Provide the [x, y] coordinate of the cell's center where the given text is located.  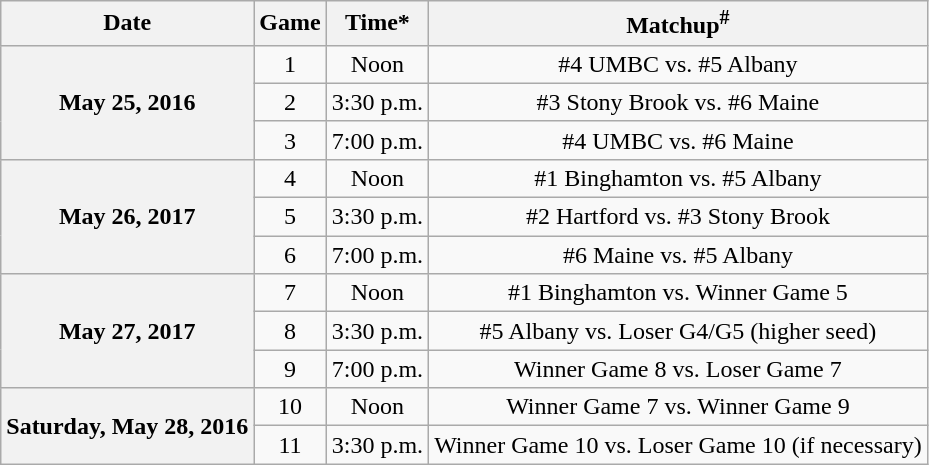
Game [290, 24]
1 [290, 64]
Saturday, May 28, 2016 [128, 426]
4 [290, 178]
Matchup# [678, 24]
10 [290, 407]
#5 Albany vs. Loser G4/G5 (higher seed) [678, 331]
#4 UMBC vs. #6 Maine [678, 140]
#6 Maine vs. #5 Albany [678, 255]
Time* [377, 24]
3 [290, 140]
9 [290, 369]
11 [290, 445]
2 [290, 102]
7 [290, 293]
#2 Hartford vs. #3 Stony Brook [678, 217]
Winner Game 7 vs. Winner Game 9 [678, 407]
Date [128, 24]
Winner Game 8 vs. Loser Game 7 [678, 369]
#1 Binghamton vs. #5 Albany [678, 178]
May 27, 2017 [128, 331]
6 [290, 255]
#3 Stony Brook vs. #6 Maine [678, 102]
#4 UMBC vs. #5 Albany [678, 64]
#1 Binghamton vs. Winner Game 5 [678, 293]
May 26, 2017 [128, 216]
8 [290, 331]
5 [290, 217]
Winner Game 10 vs. Loser Game 10 (if necessary) [678, 445]
May 25, 2016 [128, 102]
